Detect which cell encompasses the target text, then output its (X, Y) center coordinate. 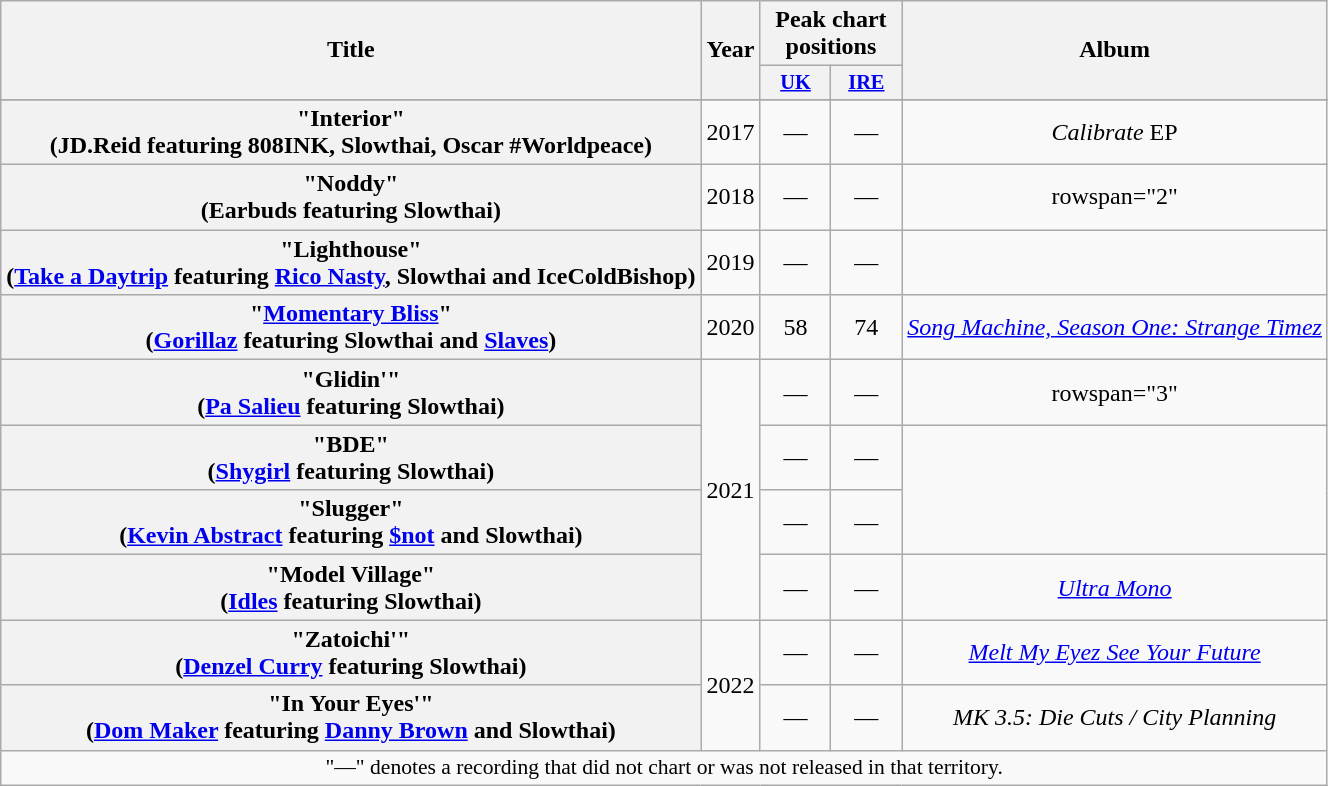
"Slugger"(Kevin Abstract featuring $not and Slowthai) (351, 522)
Song Machine, Season One: Strange Timez (1115, 328)
58 (796, 328)
Title (351, 50)
"Model Village"(Idles featuring Slowthai) (351, 588)
Year (730, 50)
Ultra Mono (1115, 588)
"In Your Eyes'"(Dom Maker featuring Danny Brown and Slowthai) (351, 718)
rowspan="2" (1115, 198)
"Lighthouse"(Take a Daytrip featuring Rico Nasty, Slowthai and IceColdBishop) (351, 262)
2021 (730, 490)
MK 3.5: Die Cuts / City Planning (1115, 718)
"Glidin'"(Pa Salieu featuring Slowthai) (351, 392)
Calibrate EP (1115, 132)
"—" denotes a recording that did not chart or was not released in that territory. (664, 768)
IRE (866, 83)
"Noddy"(Earbuds featuring Slowthai) (351, 198)
74 (866, 328)
"BDE"(Shygirl featuring Slowthai) (351, 458)
rowspan="3" (1115, 392)
2022 (730, 685)
Album (1115, 50)
"Momentary Bliss"(Gorillaz featuring Slowthai and Slaves) (351, 328)
UK (796, 83)
Melt My Eyez See Your Future (1115, 652)
2017 (730, 132)
2020 (730, 328)
"Zatoichi'"(Denzel Curry featuring Slowthai) (351, 652)
Peak chart positions (831, 34)
2019 (730, 262)
2018 (730, 198)
"Interior"(JD.Reid featuring 808INK, Slowthai, Oscar #Worldpeace) (351, 132)
